Find where the given text appears and provide that cell's center as (x, y) coordinate. 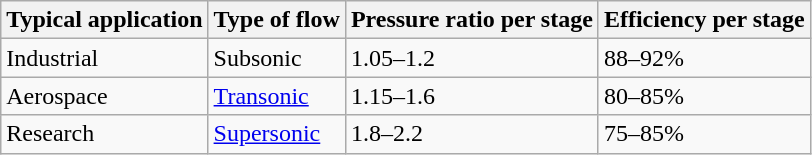
Subsonic (276, 58)
Industrial (104, 58)
Typical application (104, 20)
Supersonic (276, 134)
Efficiency per stage (704, 20)
75–85% (704, 134)
Aerospace (104, 96)
Pressure ratio per stage (472, 20)
1.05–1.2 (472, 58)
80–85% (704, 96)
88–92% (704, 58)
Research (104, 134)
1.15–1.6 (472, 96)
1.8–2.2 (472, 134)
Transonic (276, 96)
Type of flow (276, 20)
